Output the [X, Y] coordinate of the center of the cell containing the given text.  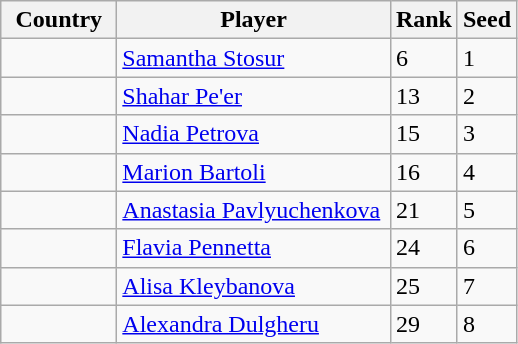
29 [424, 324]
Alexandra Dulgheru [254, 324]
25 [424, 286]
Flavia Pennetta [254, 248]
Alisa Kleybanova [254, 286]
24 [424, 248]
2 [486, 96]
15 [424, 134]
Shahar Pe'er [254, 96]
Seed [486, 20]
7 [486, 286]
Rank [424, 20]
1 [486, 58]
4 [486, 172]
21 [424, 210]
Country [59, 20]
Marion Bartoli [254, 172]
Anastasia Pavlyuchenkova [254, 210]
3 [486, 134]
Samantha Stosur [254, 58]
Player [254, 20]
16 [424, 172]
Nadia Petrova [254, 134]
8 [486, 324]
13 [424, 96]
5 [486, 210]
